Return [X, Y] of the center of cell containing provided text 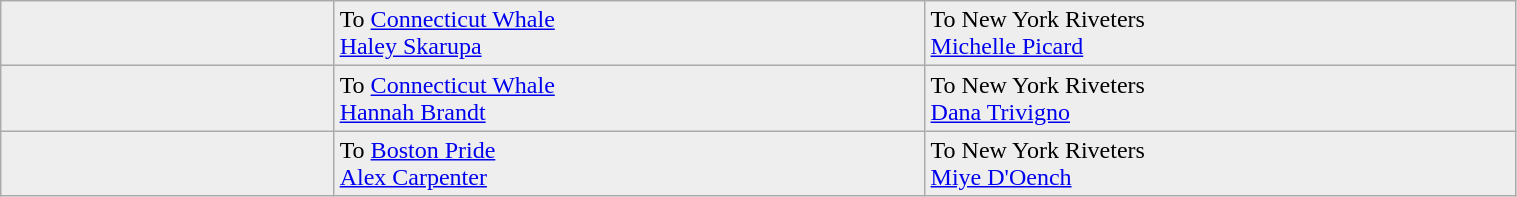
To Connecticut WhaleHannah Brandt [630, 98]
To New York RivetersMiye D'Oench [1220, 164]
To Connecticut WhaleHaley Skarupa [630, 34]
To New York RivetersDana Trivigno [1220, 98]
To Boston PrideAlex Carpenter [630, 164]
To New York RivetersMichelle Picard [1220, 34]
